Provide the [X, Y] coordinate of the cell's center where the given text is located.  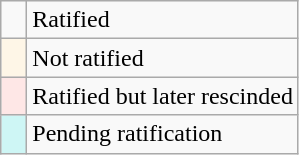
Ratified [163, 20]
Not ratified [163, 58]
Pending ratification [163, 134]
Ratified but later rescinded [163, 96]
